Detect which cell encompasses the target text, then output its [x, y] center coordinate. 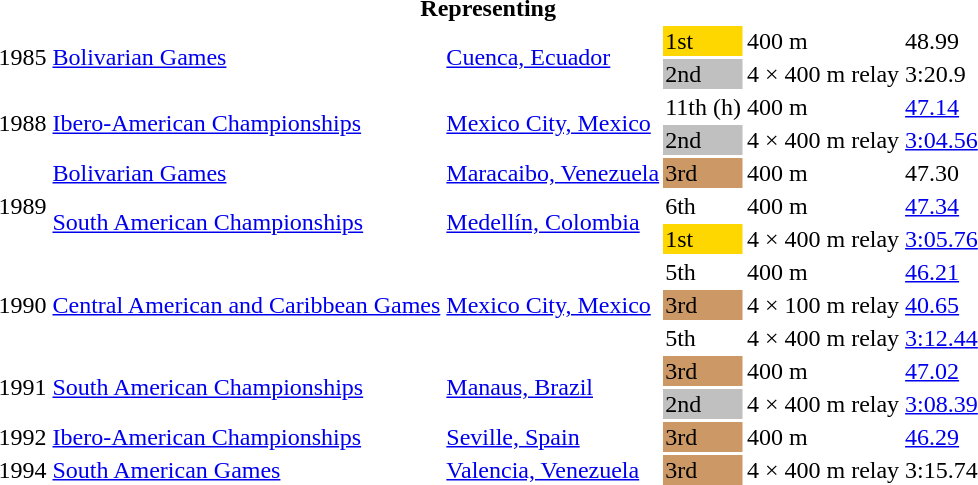
Seville, Spain [553, 437]
11th (h) [704, 107]
Medellín, Colombia [553, 222]
Central American and Caribbean Games [246, 305]
Cuenca, Ecuador [553, 58]
Maracaibo, Venezuela [553, 173]
4 × 100 m relay [822, 305]
6th [704, 206]
Manaus, Brazil [553, 388]
South American Games [246, 470]
Valencia, Venezuela [553, 470]
